Detect which cell encompasses the target text, then output its [X, Y] center coordinate. 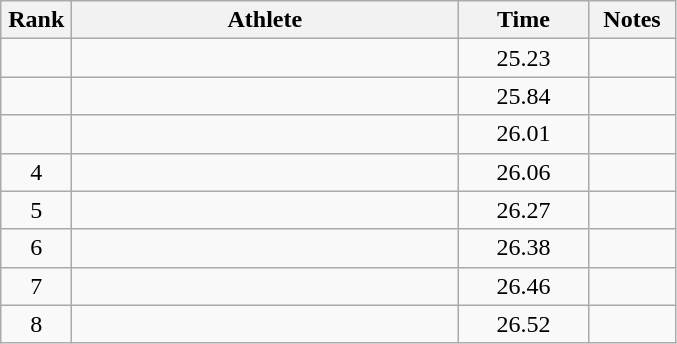
26.27 [524, 210]
4 [36, 172]
5 [36, 210]
8 [36, 324]
Rank [36, 20]
25.84 [524, 96]
26.46 [524, 286]
Notes [632, 20]
26.01 [524, 134]
26.38 [524, 248]
Time [524, 20]
26.06 [524, 172]
26.52 [524, 324]
25.23 [524, 58]
6 [36, 248]
7 [36, 286]
Athlete [265, 20]
